Capture the cell that displays the provided text and extract its [x, y] central coordinate. 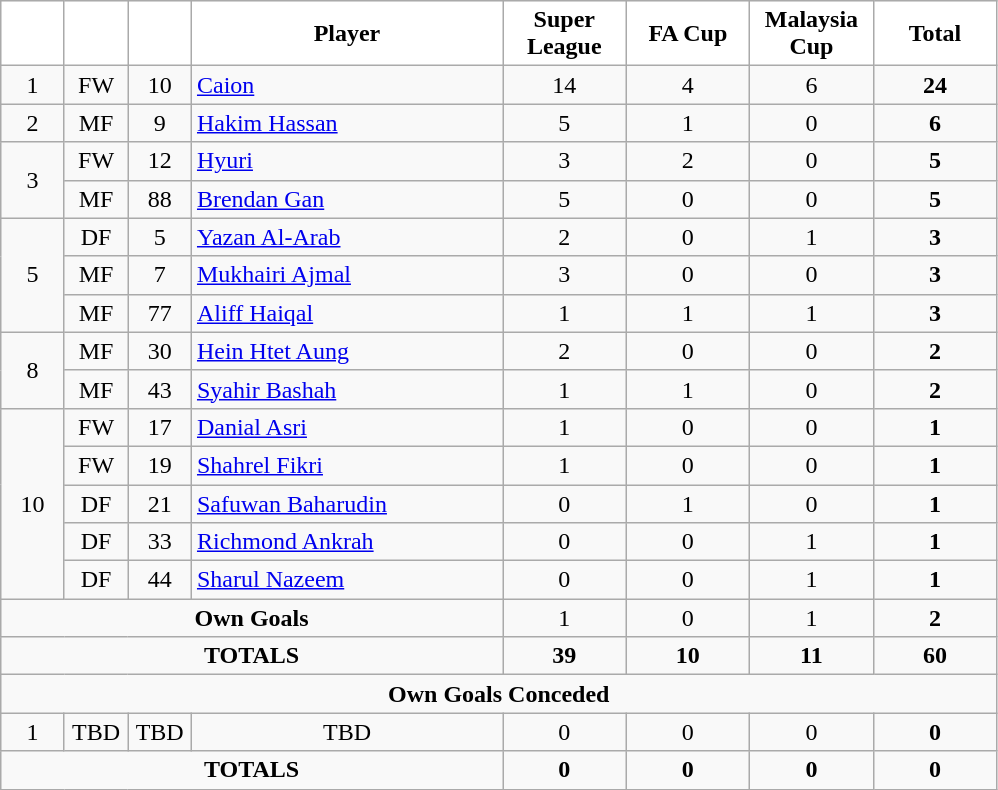
Syahir Bashah [346, 389]
33 [160, 542]
Total [935, 34]
30 [160, 351]
Aliff Haiqal [346, 313]
24 [935, 85]
Player [346, 34]
88 [160, 199]
4 [688, 85]
Hein Htet Aung [346, 351]
43 [160, 389]
Own Goals Conceded [499, 694]
Danial Asri [346, 427]
FA Cup [688, 34]
11 [812, 656]
19 [160, 465]
39 [564, 656]
12 [160, 161]
44 [160, 580]
Sharul Nazeem [346, 580]
9 [160, 123]
Richmond Ankrah [346, 542]
Super League [564, 34]
Hakim Hassan [346, 123]
14 [564, 85]
Brendan Gan [346, 199]
Malaysia Cup [812, 34]
Mukhairi Ajmal [346, 275]
Own Goals [252, 618]
Yazan Al-Arab [346, 237]
Hyuri [346, 161]
Safuwan Baharudin [346, 503]
Caion [346, 85]
Shahrel Fikri [346, 465]
8 [33, 370]
21 [160, 503]
77 [160, 313]
17 [160, 427]
7 [160, 275]
60 [935, 656]
